Capture the cell that displays the provided text and extract its [x, y] central coordinate. 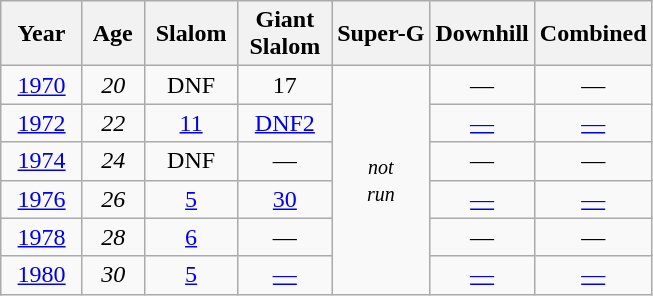
17 [285, 85]
1980 [42, 275]
24 [113, 161]
notrun [381, 180]
DNF2 [285, 123]
1972 [42, 123]
1970 [42, 85]
22 [113, 123]
11 [191, 123]
1976 [42, 199]
6 [191, 237]
Slalom [191, 34]
28 [113, 237]
26 [113, 199]
1974 [42, 161]
Super-G [381, 34]
Giant Slalom [285, 34]
1978 [42, 237]
Downhill [482, 34]
20 [113, 85]
Year [42, 34]
Age [113, 34]
Combined [593, 34]
